Output the [x, y] coordinate of the center of the cell containing the given text.  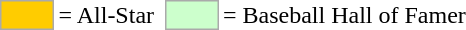
= All-Star [106, 15]
